Find where the given text appears and provide that cell's center as (X, Y) coordinate. 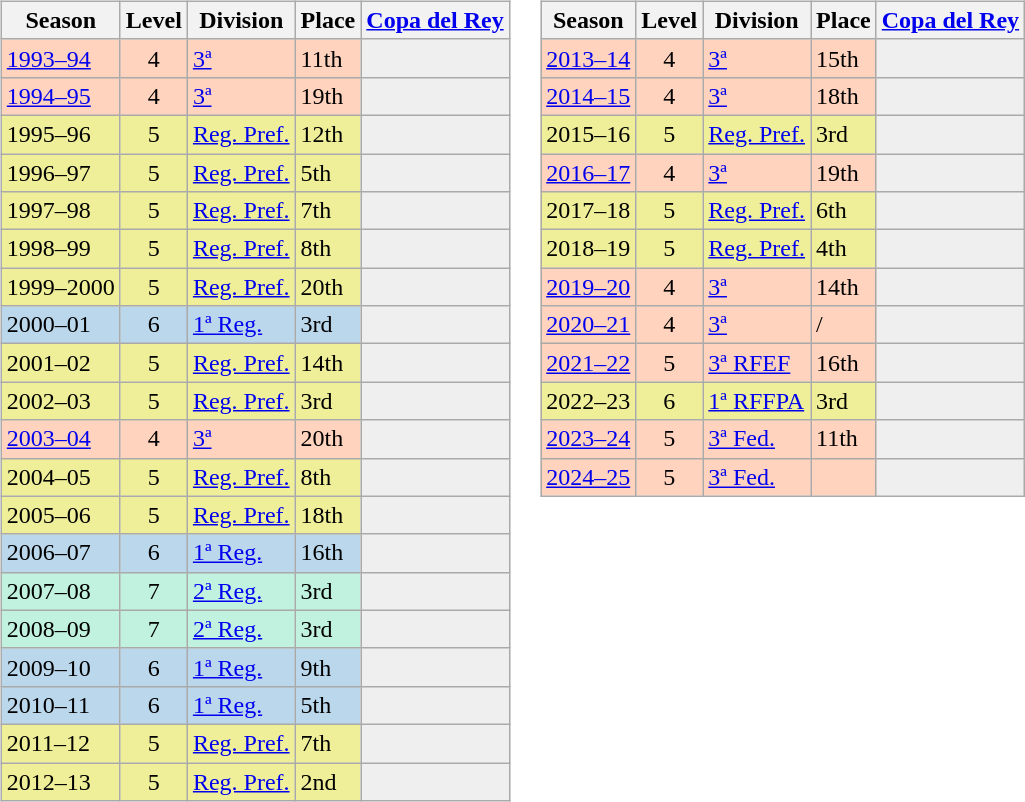
2007–08 (60, 591)
2024–25 (588, 477)
6th (844, 211)
1996–97 (60, 173)
2000–01 (60, 325)
2011–12 (60, 743)
1994–95 (60, 96)
4th (844, 249)
9th (328, 667)
2nd (328, 781)
1997–98 (60, 211)
2014–15 (588, 96)
1995–96 (60, 134)
1ª RFFPA (757, 401)
2020–21 (588, 325)
12th (328, 134)
2017–18 (588, 211)
2010–11 (60, 705)
2022–23 (588, 401)
2019–20 (588, 287)
2002–03 (60, 401)
15th (844, 58)
2005–06 (60, 515)
2016–17 (588, 173)
2008–09 (60, 629)
2012–13 (60, 781)
2023–24 (588, 439)
2021–22 (588, 363)
2001–02 (60, 363)
/ (844, 325)
1999–2000 (60, 287)
1998–99 (60, 249)
2018–19 (588, 249)
2006–07 (60, 553)
3ª RFEF (757, 363)
2013–14 (588, 58)
1993–94 (60, 58)
2003–04 (60, 439)
2009–10 (60, 667)
2004–05 (60, 477)
2015–16 (588, 134)
